Return the [x, y] coordinate for the center point of the cell that contains the specified text.  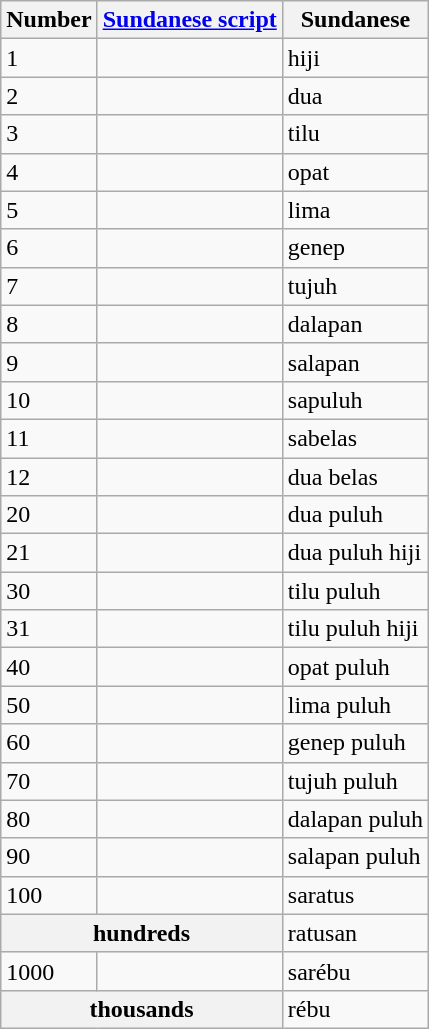
100 [49, 895]
dalapan puluh [355, 819]
rébu [355, 1009]
70 [49, 781]
11 [49, 438]
thousands [142, 1009]
60 [49, 743]
3 [49, 134]
20 [49, 515]
salapan [355, 362]
hundreds [142, 933]
40 [49, 667]
50 [49, 705]
1000 [49, 971]
80 [49, 819]
dua [355, 96]
opat puluh [355, 667]
genep puluh [355, 743]
Sundanese [355, 20]
dua puluh [355, 515]
9 [49, 362]
7 [49, 286]
salapan puluh [355, 857]
90 [49, 857]
tujuh puluh [355, 781]
lima [355, 210]
tilu puluh hiji [355, 629]
5 [49, 210]
opat [355, 172]
tilu puluh [355, 591]
tilu [355, 134]
21 [49, 553]
dua puluh hiji [355, 553]
hiji [355, 58]
sapuluh [355, 400]
31 [49, 629]
sabelas [355, 438]
10 [49, 400]
2 [49, 96]
8 [49, 324]
genep [355, 248]
dua belas [355, 477]
30 [49, 591]
dalapan [355, 324]
Number [49, 20]
6 [49, 248]
1 [49, 58]
ratusan [355, 933]
Sundanese script [190, 20]
saratus [355, 895]
4 [49, 172]
12 [49, 477]
lima puluh [355, 705]
tujuh [355, 286]
sarébu [355, 971]
